Search for the cell housing the specified text and yield its (x, y) center coordinate. 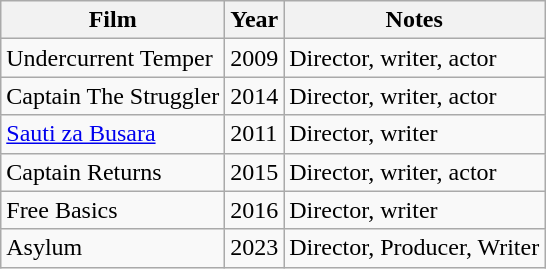
Undercurrent Temper (113, 58)
2023 (254, 248)
Sauti za Busara (113, 134)
Asylum (113, 248)
Director, Producer, Writer (414, 248)
Captain Returns (113, 172)
Notes (414, 20)
Free Basics (113, 210)
Film (113, 20)
2015 (254, 172)
Year (254, 20)
Captain The Struggler (113, 96)
2009 (254, 58)
2014 (254, 96)
2011 (254, 134)
2016 (254, 210)
